Extract the [X, Y] coordinate from the center of the cell holding the provided text.  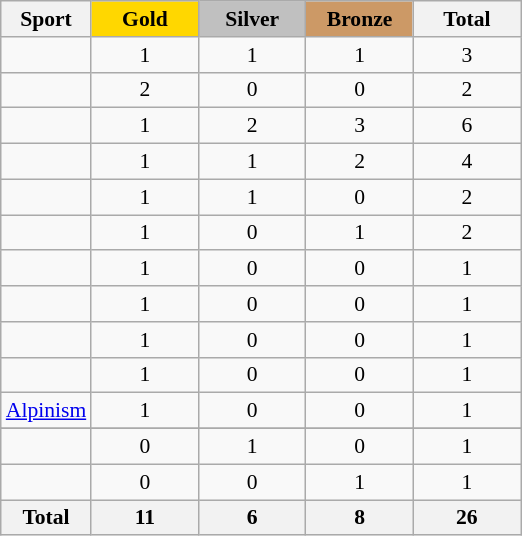
11 [144, 518]
26 [466, 518]
4 [466, 162]
Bronze [360, 19]
8 [360, 518]
Sport [46, 19]
Alpinism [46, 411]
Silver [252, 19]
Gold [144, 19]
